From the cell containing the given text, extract its center point as [x, y] coordinate. 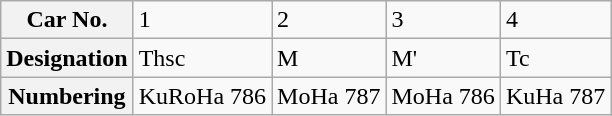
Thsc [202, 58]
Car No. [67, 20]
M' [443, 58]
KuRoHa 786 [202, 96]
1 [202, 20]
2 [329, 20]
Numbering [67, 96]
4 [555, 20]
KuHa 787 [555, 96]
MoHa 786 [443, 96]
3 [443, 20]
M [329, 58]
Tc [555, 58]
MoHa 787 [329, 96]
Designation [67, 58]
